Locate the cell with the specified text and output its (x, y) center coordinate. 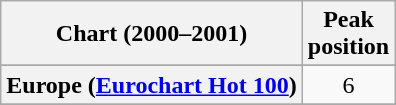
Chart (2000–2001) (152, 34)
Europe (Eurochart Hot 100) (152, 85)
6 (348, 85)
Peakposition (348, 34)
